Detect which cell encompasses the target text, then output its [x, y] center coordinate. 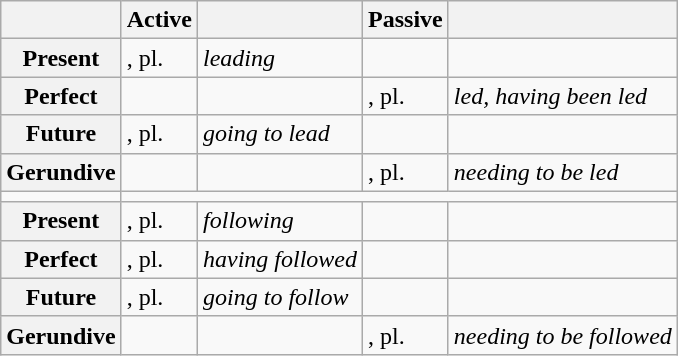
leading [280, 58]
going to lead [280, 134]
led, having been led [562, 96]
needing to be followed [562, 335]
Passive [406, 20]
going to follow [280, 297]
needing to be led [562, 172]
Active [159, 20]
having followed [280, 259]
following [280, 221]
